Provide the (X, Y) coordinate of the cell's center where the given text is located.  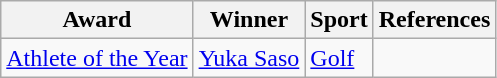
Winner (249, 20)
Golf (339, 58)
Award (97, 20)
Sport (339, 20)
Yuka Saso (249, 58)
References (434, 20)
Athlete of the Year (97, 58)
